Return [X, Y] of the center of cell containing provided text 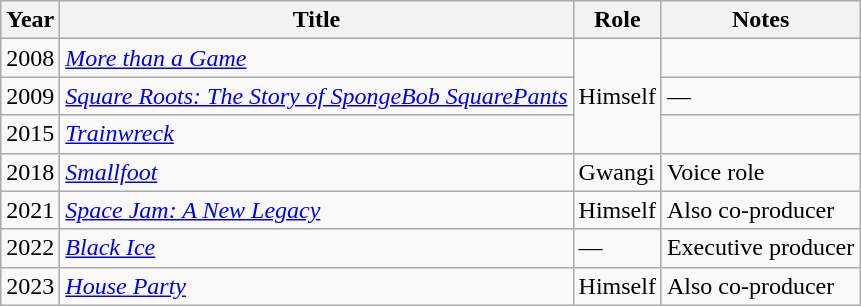
Notes [760, 20]
2023 [30, 286]
Year [30, 20]
Smallfoot [316, 172]
2018 [30, 172]
2015 [30, 134]
Role [617, 20]
More than a Game [316, 58]
2008 [30, 58]
Title [316, 20]
Black Ice [316, 248]
Space Jam: A New Legacy [316, 210]
House Party [316, 286]
2022 [30, 248]
Voice role [760, 172]
Gwangi [617, 172]
2009 [30, 96]
Trainwreck [316, 134]
Executive producer [760, 248]
2021 [30, 210]
Square Roots: The Story of SpongeBob SquarePants [316, 96]
